Provide the [X, Y] coordinate of the cell's center where the given text is located.  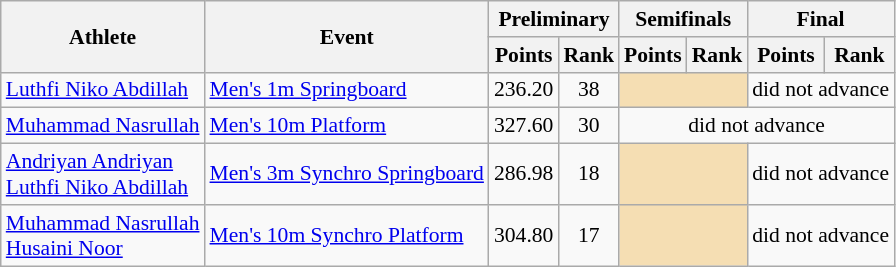
236.20 [524, 90]
18 [588, 174]
Andriyan AndriyanLuthfi Niko Abdillah [103, 174]
Preliminary [554, 19]
Muhammad NasrullahHusaini Noor [103, 236]
Final [820, 19]
Men's 10m Platform [347, 126]
Event [347, 36]
30 [588, 126]
327.60 [524, 126]
304.80 [524, 236]
Luthfi Niko Abdillah [103, 90]
Men's 3m Synchro Springboard [347, 174]
Men's 1m Springboard [347, 90]
17 [588, 236]
Athlete [103, 36]
Muhammad Nasrullah [103, 126]
286.98 [524, 174]
38 [588, 90]
Semifinals [683, 19]
Men's 10m Synchro Platform [347, 236]
